Search for the cell housing the specified text and yield its (X, Y) center coordinate. 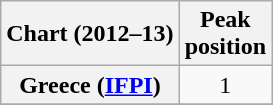
Peakposition (225, 34)
Chart (2012–13) (90, 34)
Greece (IFPI) (90, 85)
1 (225, 85)
